Extract the [X, Y] coordinate from the center of the cell holding the provided text.  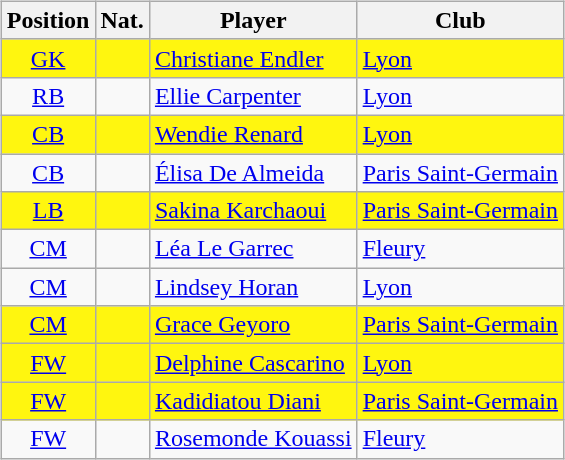
RB [48, 96]
Élisa De Almeida [253, 173]
Kadidiatou Diani [253, 401]
Nat. [122, 20]
Player [253, 20]
Lindsey Horan [253, 287]
Rosemonde Kouassi [253, 439]
Ellie Carpenter [253, 96]
GK [48, 58]
Christiane Endler [253, 58]
Club [460, 20]
LB [48, 211]
Sakina Karchaoui [253, 211]
Position [48, 20]
Wendie Renard [253, 134]
Grace Geyoro [253, 325]
Delphine Cascarino [253, 363]
Léa Le Garrec [253, 249]
